From the cell containing the given text, extract its center point as (X, Y) coordinate. 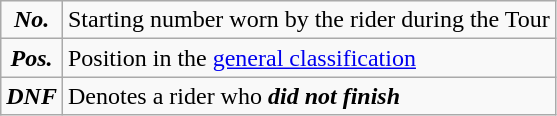
Starting number worn by the rider during the Tour (308, 20)
Position in the general classification (308, 58)
Pos. (32, 58)
No. (32, 20)
DNF (32, 96)
Denotes a rider who did not finish (308, 96)
